For the text-containing cell, return its midpoint in (x, y) coordinate format. 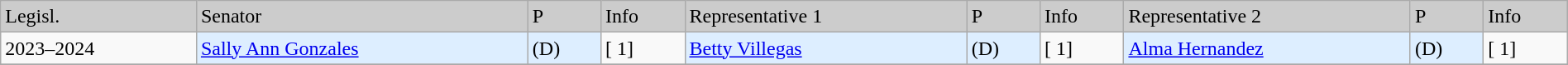
Legisl. (99, 17)
2023–2024 (99, 48)
Representative 2 (1267, 17)
Betty Villegas (825, 48)
Alma Hernandez (1267, 48)
Representative 1 (825, 17)
Sally Ann Gonzales (362, 48)
Senator (362, 17)
